Search for the cell housing the specified text and yield its (x, y) center coordinate. 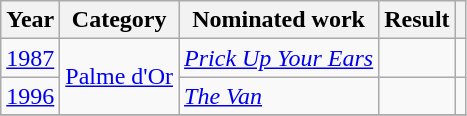
Prick Up Your Ears (279, 58)
Palme d'Or (120, 77)
The Van (279, 96)
Year (30, 20)
Category (120, 20)
Nominated work (279, 20)
1996 (30, 96)
Result (417, 20)
1987 (30, 58)
